Find where the given text appears and provide that cell's center as (x, y) coordinate. 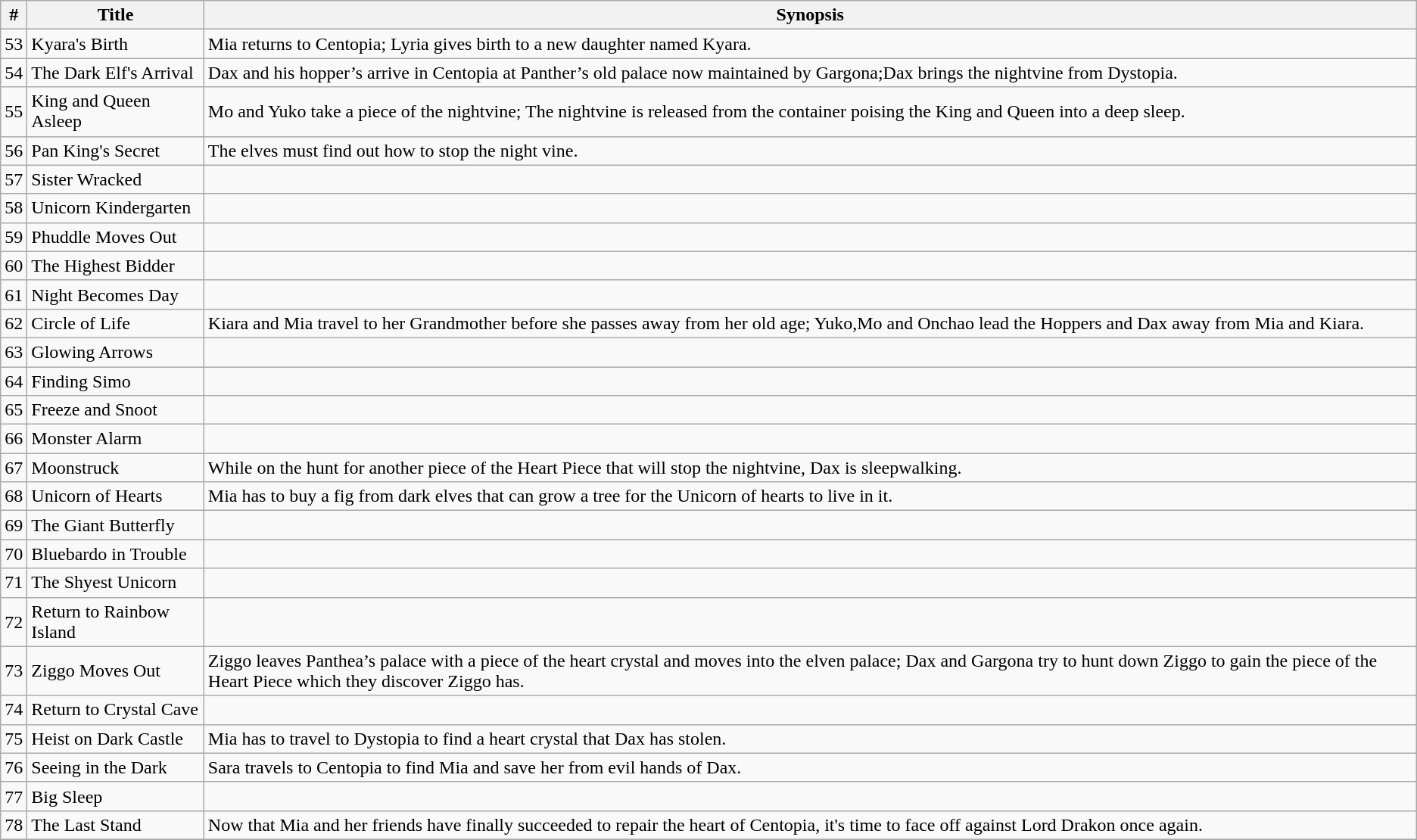
Pan King's Secret (115, 151)
68 (14, 496)
Return to Rainbow Island (115, 622)
61 (14, 294)
Night Becomes Day (115, 294)
Sara travels to Centopia to find Mia and save her from evil hands of Dax. (810, 767)
65 (14, 410)
The Shyest Unicorn (115, 583)
Unicorn of Hearts (115, 496)
The Giant Butterfly (115, 525)
Big Sleep (115, 796)
54 (14, 73)
70 (14, 554)
Freeze and Snoot (115, 410)
# (14, 15)
Title (115, 15)
The elves must find out how to stop the night vine. (810, 151)
Mia has to travel to Dystopia to find a heart crystal that Dax has stolen. (810, 739)
Unicorn Kindergarten (115, 208)
67 (14, 468)
Circle of Life (115, 323)
Mo and Yuko take a piece of the nightvine; The nightvine is released from the container poising the King and Queen into a deep sleep. (810, 112)
56 (14, 151)
Kiara and Mia travel to her Grandmother before she passes away from her old age; Yuko,Mo and Onchao lead the Hoppers and Dax away from Mia and Kiara. (810, 323)
Mia has to buy a fig from dark elves that can grow a tree for the Unicorn of hearts to live in it. (810, 496)
62 (14, 323)
Sister Wracked (115, 179)
The Last Stand (115, 825)
66 (14, 439)
Synopsis (810, 15)
Monster Alarm (115, 439)
78 (14, 825)
The Highest Bidder (115, 266)
59 (14, 237)
55 (14, 112)
75 (14, 739)
72 (14, 622)
While on the hunt for another piece of the Heart Piece that will stop the nightvine, Dax is sleepwalking. (810, 468)
Seeing in the Dark (115, 767)
Ziggo Moves Out (115, 670)
77 (14, 796)
64 (14, 381)
58 (14, 208)
53 (14, 44)
Kyara's Birth (115, 44)
63 (14, 352)
Glowing Arrows (115, 352)
Return to Crystal Cave (115, 710)
76 (14, 767)
73 (14, 670)
69 (14, 525)
Now that Mia and her friends have finally succeeded to repair the heart of Centopia, it's time to face off against Lord Drakon once again. (810, 825)
71 (14, 583)
Dax and his hopper’s arrive in Centopia at Panther’s old palace now maintained by Gargona;Dax brings the nightvine from Dystopia. (810, 73)
Mia returns to Centopia; Lyria gives birth to a new daughter named Kyara. (810, 44)
The Dark Elf's Arrival (115, 73)
57 (14, 179)
King and Queen Asleep (115, 112)
Phuddle Moves Out (115, 237)
Heist on Dark Castle (115, 739)
Moonstruck (115, 468)
Finding Simo (115, 381)
Bluebardo in Trouble (115, 554)
74 (14, 710)
60 (14, 266)
